Identify which cell holds the provided text, then report its [x, y] central coordinate. 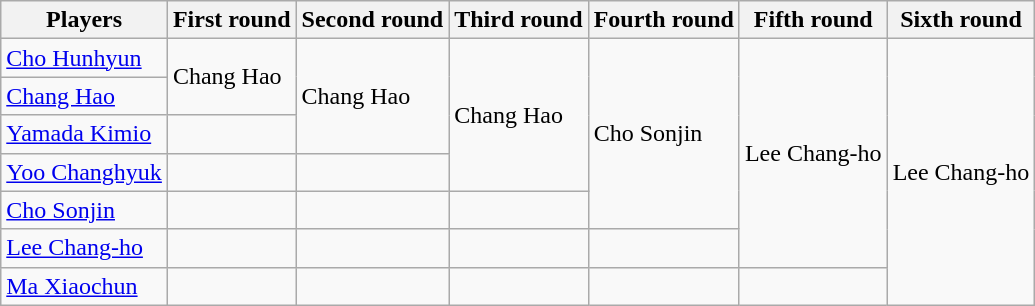
Cho Hunhyun [84, 58]
Ma Xiaochun [84, 286]
Fourth round [664, 20]
First round [232, 20]
Sixth round [961, 20]
Second round [372, 20]
Yamada Kimio [84, 134]
Players [84, 20]
Fifth round [813, 20]
Third round [518, 20]
Yoo Changhyuk [84, 172]
